For the text-containing cell, return its midpoint in [x, y] coordinate format. 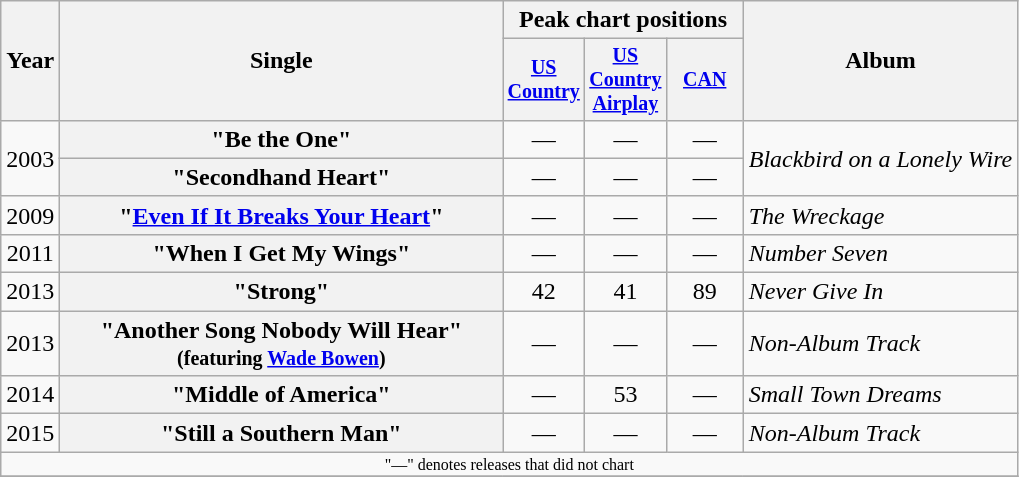
"Secondhand Heart" [282, 177]
Never Give In [880, 292]
"Middle of America" [282, 395]
US Country Airplay [626, 80]
53 [626, 395]
89 [704, 292]
2003 [30, 158]
"Be the One" [282, 139]
2009 [30, 215]
Single [282, 61]
CAN [704, 80]
42 [544, 292]
"When I Get My Wings" [282, 253]
Small Town Dreams [880, 395]
US Country [544, 80]
2011 [30, 253]
"Another Song Nobody Will Hear" (featuring Wade Bowen) [282, 344]
Year [30, 61]
Blackbird on a Lonely Wire [880, 158]
The Wreckage [880, 215]
"Still a Southern Man" [282, 433]
Album [880, 61]
2014 [30, 395]
"Strong" [282, 292]
41 [626, 292]
"—" denotes releases that did not chart [510, 464]
Number Seven [880, 253]
"Even If It Breaks Your Heart" [282, 215]
Peak chart positions [623, 20]
2015 [30, 433]
